For the text-containing cell, return its midpoint in [x, y] coordinate format. 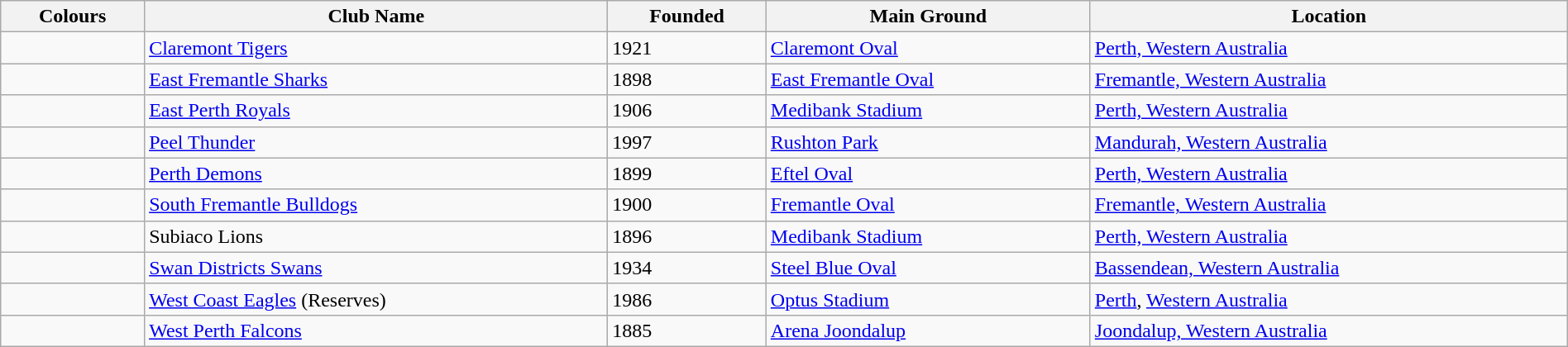
East Fremantle Oval [928, 79]
1885 [686, 330]
East Fremantle Sharks [376, 79]
Subiaco Lions [376, 236]
Colours [73, 17]
Club Name [376, 17]
1921 [686, 48]
Rushton Park [928, 142]
1934 [686, 268]
Claremont Tigers [376, 48]
Arena Joondalup [928, 330]
1898 [686, 79]
Steel Blue Oval [928, 268]
1997 [686, 142]
Mandurah, Western Australia [1328, 142]
Main Ground [928, 17]
Eftel Oval [928, 173]
Swan Districts Swans [376, 268]
1900 [686, 205]
1986 [686, 299]
Location [1328, 17]
1899 [686, 173]
Perth Demons [376, 173]
Peel Thunder [376, 142]
Fremantle Oval [928, 205]
Bassendean, Western Australia [1328, 268]
West Coast Eagles (Reserves) [376, 299]
Joondalup, Western Australia [1328, 330]
1896 [686, 236]
East Perth Royals [376, 111]
West Perth Falcons [376, 330]
South Fremantle Bulldogs [376, 205]
Founded [686, 17]
1906 [686, 111]
Optus Stadium [928, 299]
Claremont Oval [928, 48]
